For the text-containing cell, return its midpoint in (x, y) coordinate format. 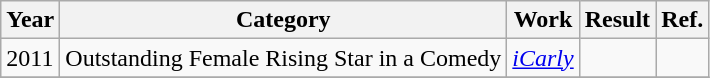
Ref. (682, 20)
Category (284, 20)
2011 (30, 58)
iCarly (543, 58)
Work (543, 20)
Year (30, 20)
Outstanding Female Rising Star in a Comedy (284, 58)
Result (617, 20)
